Scan for the cell matching the given text and deliver its [X, Y] coordinate at center. 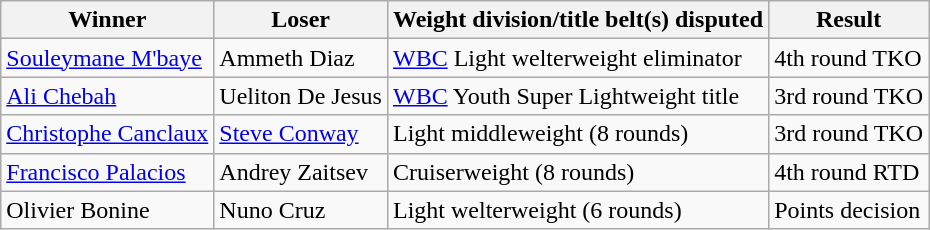
Souleymane M'baye [108, 58]
Andrey Zaitsev [301, 172]
Loser [301, 20]
Ali Chebah [108, 96]
4th round TKO [849, 58]
Francisco Palacios [108, 172]
Ammeth Diaz [301, 58]
WBC Youth Super Lightweight title [578, 96]
Points decision [849, 210]
Weight division/title belt(s) disputed [578, 20]
Result [849, 20]
Ueliton De Jesus [301, 96]
Steve Conway [301, 134]
Olivier Bonine [108, 210]
Nuno Cruz [301, 210]
Christophe Canclaux [108, 134]
4th round RTD [849, 172]
Light welterweight (6 rounds) [578, 210]
Cruiserweight (8 rounds) [578, 172]
WBC Light welterweight eliminator [578, 58]
Light middleweight (8 rounds) [578, 134]
Winner [108, 20]
